Scan for the cell matching the given text and deliver its (X, Y) coordinate at center. 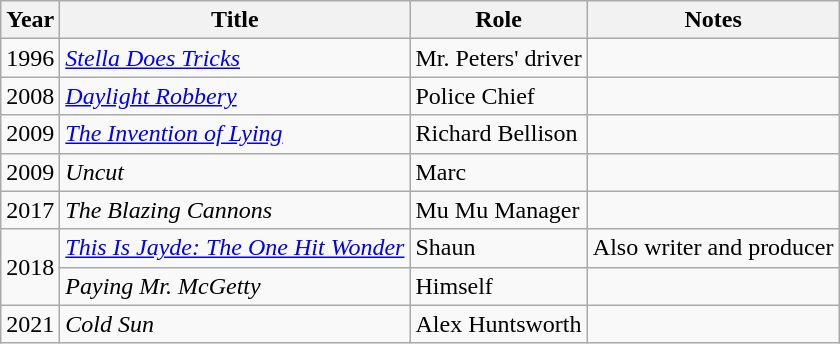
Daylight Robbery (235, 96)
Mr. Peters' driver (498, 58)
2017 (30, 210)
Notes (713, 20)
Paying Mr. McGetty (235, 286)
Alex Huntsworth (498, 324)
Police Chief (498, 96)
Richard Bellison (498, 134)
2018 (30, 267)
Title (235, 20)
Uncut (235, 172)
1996 (30, 58)
2008 (30, 96)
Cold Sun (235, 324)
The Blazing Cannons (235, 210)
Year (30, 20)
Mu Mu Manager (498, 210)
Himself (498, 286)
Also writer and producer (713, 248)
Stella Does Tricks (235, 58)
Role (498, 20)
The Invention of Lying (235, 134)
2021 (30, 324)
This Is Jayde: The One Hit Wonder (235, 248)
Shaun (498, 248)
Marc (498, 172)
